Output the [X, Y] coordinate of the center of the cell containing the given text.  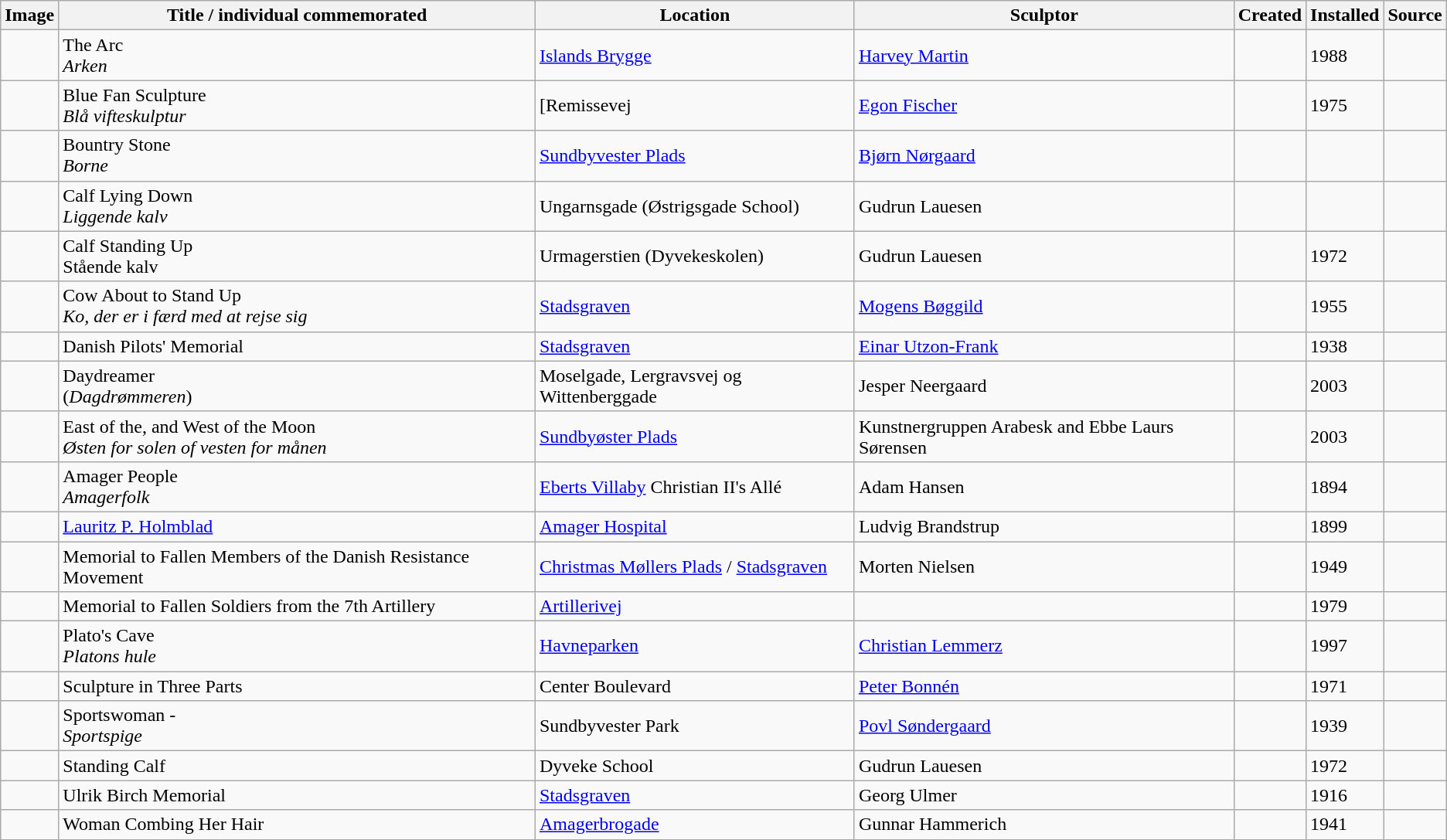
Created [1269, 15]
Cow About to Stand Up Ko, der er i færd med at rejse sig [297, 306]
1975 [1345, 105]
Morten Nielsen [1044, 566]
Peter Bonnén [1044, 686]
East of the, and West of the Moon Østen for solen of vesten for månen [297, 436]
The Arc Arken [297, 56]
Einar Utzon-Frank [1044, 346]
Christian Lemmerz [1044, 646]
Islands Brygge [694, 56]
Kunstnergruppen Arabesk and Ebbe Laurs Sørensen [1044, 436]
Ungarnsgade (Østrigsgade School) [694, 206]
Calf Lying Down Liggende kalv [297, 206]
Jesper Neergaard [1044, 386]
1899 [1345, 526]
1949 [1345, 566]
Povl Søndergaard [1044, 726]
1997 [1345, 646]
Lauritz P. Holmblad [297, 526]
Danish Pilots' Memorial [297, 346]
Sportswoman - Sportspige [297, 726]
Eberts Villaby Christian II's Allé [694, 487]
Georg Ulmer [1044, 795]
Blue Fan Sculpture Blå vifteskulptur [297, 105]
Christmas Møllers Plads / Stadsgraven [694, 566]
Image [29, 15]
Sculptor [1044, 15]
Standing Calf [297, 766]
Amager People Amagerfolk [297, 487]
Memorial to Fallen Soldiers from the 7th Artillery [297, 607]
Location [694, 15]
Amager Hospital [694, 526]
1939 [1345, 726]
Sculpture in Three Parts [297, 686]
Amagerbrogade [694, 825]
1988 [1345, 56]
1979 [1345, 607]
Ludvig Brandstrup [1044, 526]
Harvey Martin [1044, 56]
Urmagerstien (Dyvekeskolen) [694, 257]
Source [1415, 15]
Egon Fischer [1044, 105]
Moselgade, Lergravsvej og Wittenberggade [694, 386]
Mogens Bøggild [1044, 306]
Woman Combing Her Hair [297, 825]
Adam Hansen [1044, 487]
1955 [1345, 306]
Sundbyøster Plads [694, 436]
Bjørn Nørgaard [1044, 156]
1971 [1345, 686]
Ulrik Birch Memorial [297, 795]
Center Boulevard [694, 686]
Sundbyvester Plads [694, 156]
Title / individual commemorated [297, 15]
Dyveke School [694, 766]
Memorial to Fallen Members of the Danish Resistance Movement [297, 566]
1916 [1345, 795]
1894 [1345, 487]
[Remissevej [694, 105]
1941 [1345, 825]
Sundbyvester Park [694, 726]
Bountry StoneBorne [297, 156]
Gunnar Hammerich [1044, 825]
1938 [1345, 346]
Artillerivej [694, 607]
Plato's Cave Platons hule [297, 646]
Calf Standing Up Stående kalv [297, 257]
Daydreamer (Dagdrømmeren) [297, 386]
Installed [1345, 15]
Havneparken [694, 646]
